Search for the cell housing the specified text and yield its [x, y] center coordinate. 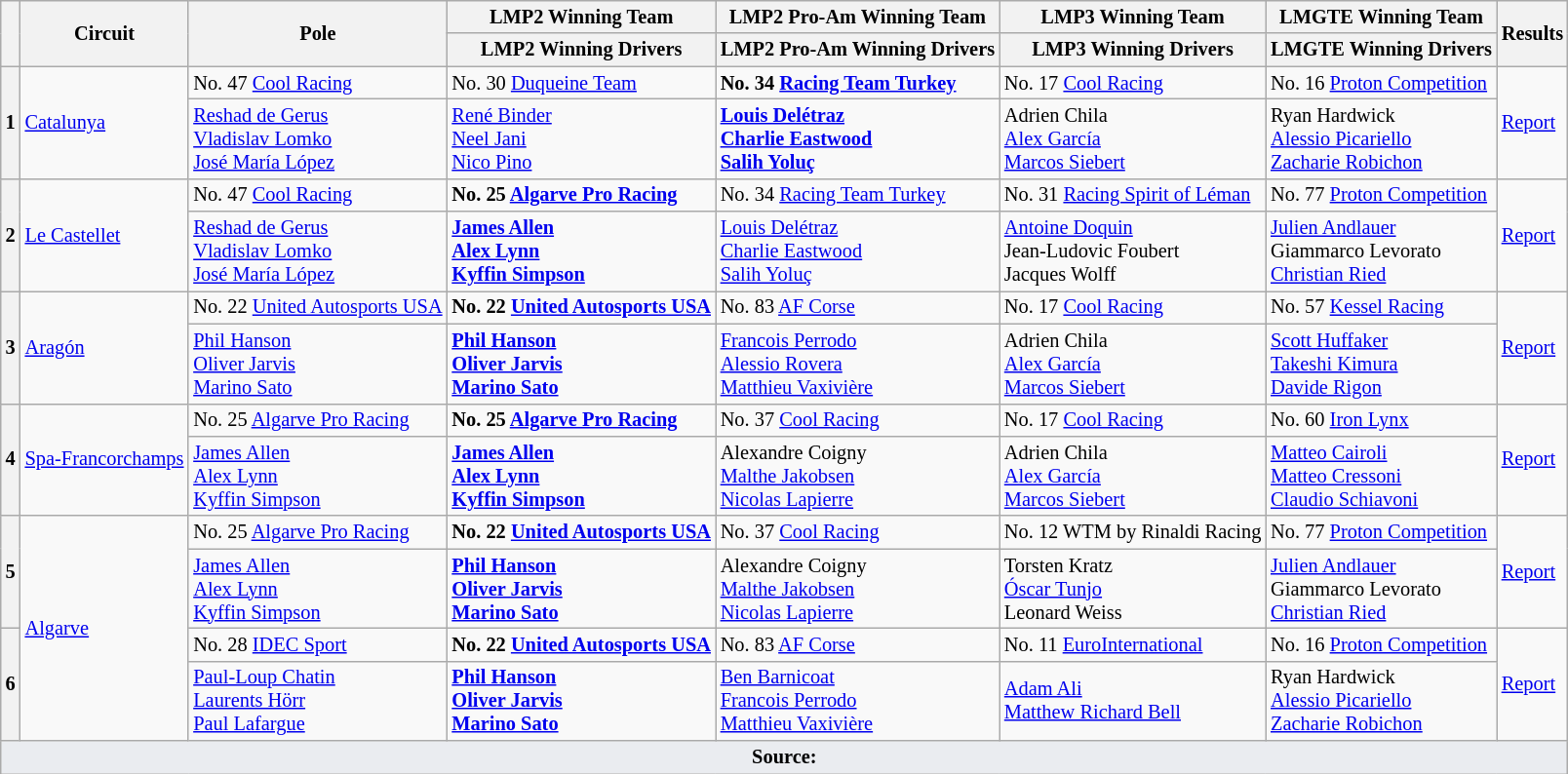
LMP2 Pro-Am Winning Drivers [858, 50]
LMP2 Pro-Am Winning Team [858, 17]
No. 60 Iron Lynx [1381, 420]
Ben Barnicoat Francois Perrodo Matthieu Vaxivière [858, 701]
Le Castellet [105, 234]
Source: [784, 757]
Results [1533, 33]
No. 31 Racing Spirit of Léman [1133, 195]
Scott Huffaker Takeshi Kimura Davide Rigon [1381, 364]
LMP3 Winning Team [1133, 17]
No. 28 IDEC Sport [318, 644]
2 [11, 234]
LMP2 Winning Team [581, 17]
Aragón [105, 347]
Catalunya [105, 123]
LMP2 Winning Drivers [581, 50]
René Binder Neel Jani Nico Pino [581, 138]
No. 30 Duqueine Team [581, 83]
6 [11, 684]
1 [11, 123]
Algarve [105, 628]
Spa-Francorchamps [105, 460]
Adam Ali Matthew Richard Bell [1133, 701]
4 [11, 460]
No. 57 Kessel Racing [1381, 307]
Torsten Kratz Óscar Tunjo Leonard Weiss [1133, 589]
Antoine Doquin Jean-Ludovic Foubert Jacques Wolff [1133, 252]
LMGTE Winning Drivers [1381, 50]
Circuit [105, 33]
LMP3 Winning Drivers [1133, 50]
LMGTE Winning Team [1381, 17]
Matteo Cairoli Matteo Cressoni Claudio Schiavoni [1381, 476]
No. 11 EuroInternational [1133, 644]
3 [11, 347]
5 [11, 571]
Francois Perrodo Alessio Rovera Matthieu Vaxivière [858, 364]
Pole [318, 33]
No. 12 WTM by Rinaldi Racing [1133, 532]
Paul-Loup Chatin Laurents Hörr Paul Lafargue [318, 701]
